Find where the given text appears and provide that cell's center as [x, y] coordinate. 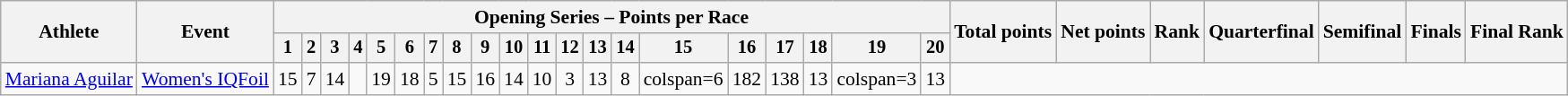
Opening Series – Points per Race [611, 17]
138 [785, 79]
Rank [1178, 32]
17 [785, 48]
20 [935, 48]
2 [312, 48]
Final Rank [1517, 32]
6 [410, 48]
Semifinal [1363, 32]
Event [205, 32]
Quarterfinal [1261, 32]
Finals [1436, 32]
12 [569, 48]
4 [358, 48]
Mariana Aguilar [69, 79]
Total points [1002, 32]
Athlete [69, 32]
1 [288, 48]
colspan=6 [683, 79]
Women's IQFoil [205, 79]
colspan=3 [877, 79]
11 [542, 48]
182 [748, 79]
9 [485, 48]
Net points [1103, 32]
